Scan for the cell matching the given text and deliver its (X, Y) coordinate at center. 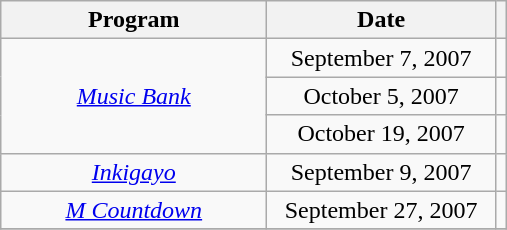
September 7, 2007 (382, 58)
Date (382, 20)
October 5, 2007 (382, 96)
M Countdown (134, 210)
October 19, 2007 (382, 134)
Music Bank (134, 96)
Program (134, 20)
September 27, 2007 (382, 210)
Inkigayo (134, 172)
September 9, 2007 (382, 172)
